Output the [X, Y] coordinate of the center of the cell containing the given text.  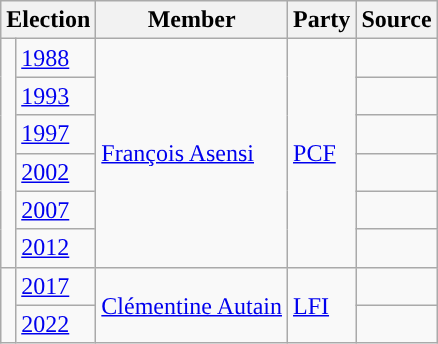
François Asensi [192, 153]
Member [192, 20]
1993 [56, 96]
1988 [56, 58]
Election [48, 20]
1997 [56, 134]
2012 [56, 248]
2017 [56, 286]
Party [322, 20]
2022 [56, 324]
2002 [56, 172]
Source [396, 20]
PCF [322, 153]
LFI [322, 305]
2007 [56, 210]
Clémentine Autain [192, 305]
